From the cell containing the given text, extract its center point as [X, Y] coordinate. 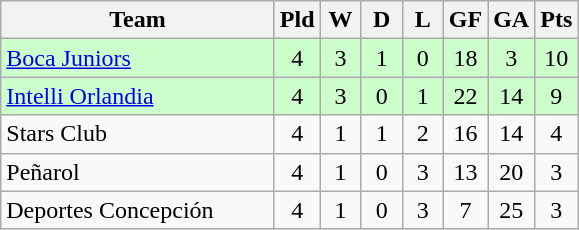
2 [422, 134]
22 [465, 96]
Peñarol [138, 172]
GA [512, 20]
Team [138, 20]
16 [465, 134]
10 [556, 58]
L [422, 20]
D [382, 20]
25 [512, 210]
W [340, 20]
7 [465, 210]
13 [465, 172]
Boca Juniors [138, 58]
Pts [556, 20]
Deportes Concepción [138, 210]
Stars Club [138, 134]
GF [465, 20]
Pld [297, 20]
Intelli Orlandia [138, 96]
18 [465, 58]
9 [556, 96]
20 [512, 172]
